Search for the cell housing the specified text and yield its [X, Y] center coordinate. 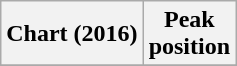
Peakposition [189, 34]
Chart (2016) [72, 34]
